From the cell containing the given text, extract its center point as [x, y] coordinate. 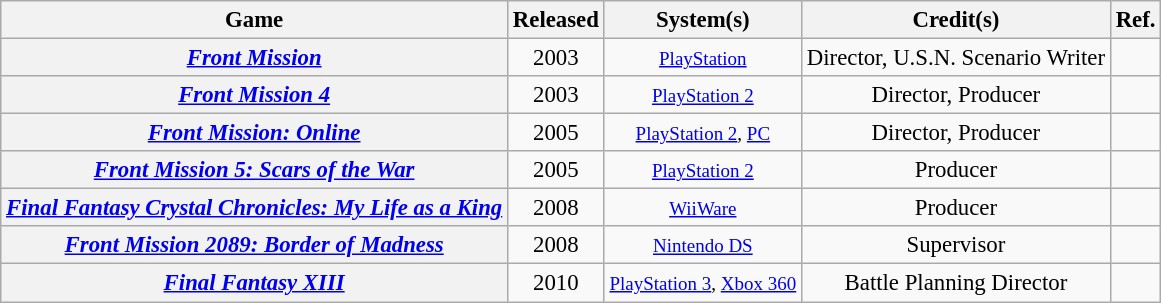
WiiWare [702, 208]
System(s) [702, 20]
PlayStation 3, Xbox 360 [702, 283]
PlayStation 2, PC [702, 133]
Supervisor [956, 245]
Final Fantasy XIII [254, 283]
PlayStation [702, 58]
Released [556, 20]
Front Mission [254, 58]
2010 [556, 283]
Game [254, 20]
Director, U.S.N. Scenario Writer [956, 58]
Front Mission 2089: Border of Madness [254, 245]
Final Fantasy Crystal Chronicles: My Life as a King [254, 208]
Ref. [1135, 20]
Battle Planning Director [956, 283]
Front Mission 4 [254, 95]
Front Mission: Online [254, 133]
Front Mission 5: Scars of the War [254, 170]
Credit(s) [956, 20]
Nintendo DS [702, 245]
